Output the (x, y) coordinate of the center of the cell containing the given text.  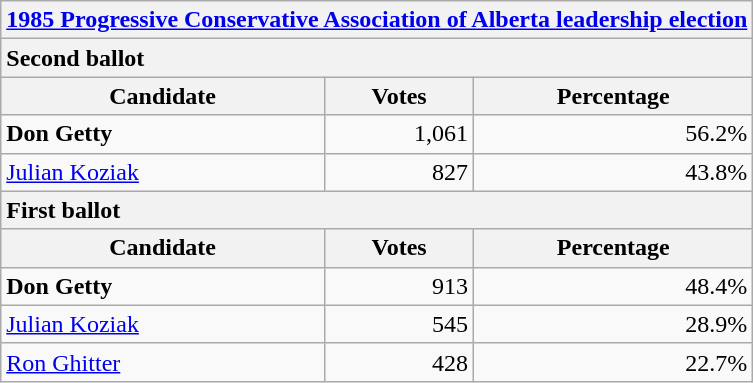
1985 Progressive Conservative Association of Alberta leadership election (377, 20)
48.4% (614, 286)
Second ballot (377, 58)
56.2% (614, 134)
827 (400, 172)
913 (400, 286)
43.8% (614, 172)
28.9% (614, 324)
428 (400, 362)
545 (400, 324)
Ron Ghitter (163, 362)
22.7% (614, 362)
1,061 (400, 134)
First ballot (377, 210)
